Determine the [X, Y] coordinate at the center of the cell enclosing the given text.  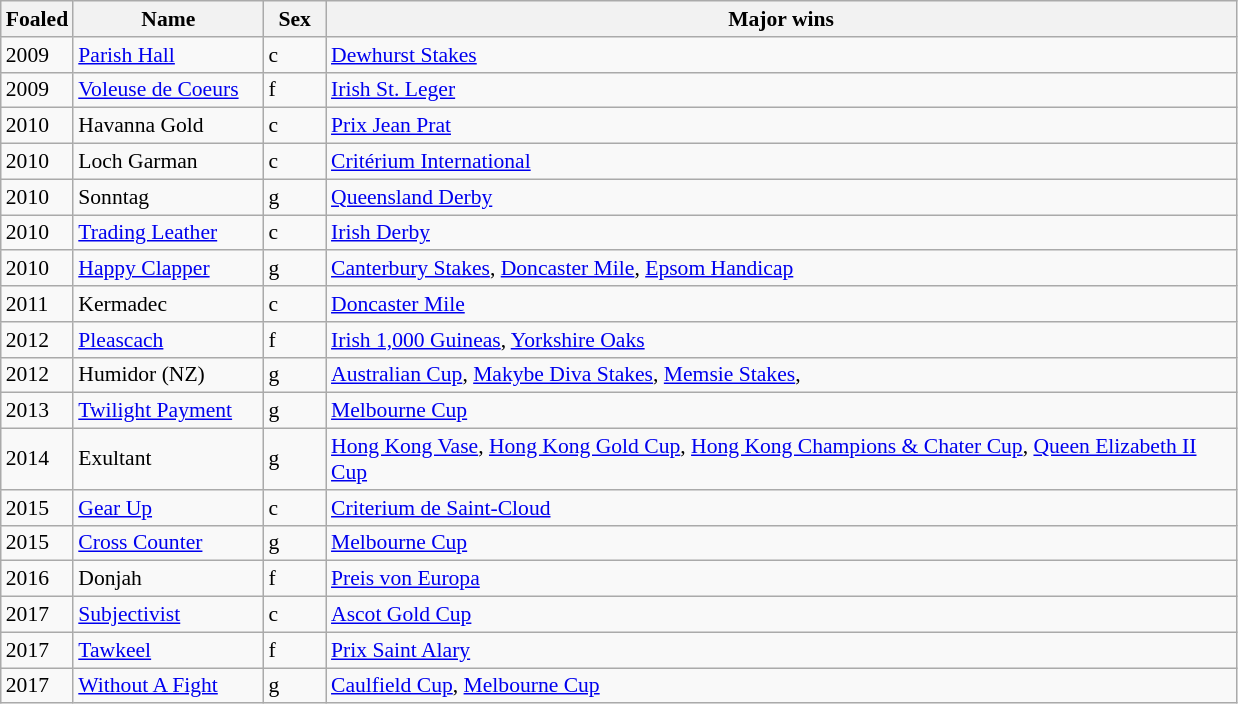
2016 [37, 579]
2014 [37, 460]
Parish Hall [168, 55]
Preis von Europa [781, 579]
Irish St. Leger [781, 90]
Prix Jean Prat [781, 126]
Caulfield Cup, Melbourne Cup [781, 686]
Dewhurst Stakes [781, 55]
Canterbury Stakes, Doncaster Mile, Epsom Handicap [781, 269]
Tawkeel [168, 650]
Sonntag [168, 197]
Australian Cup, Makybe Diva Stakes, Memsie Stakes, [781, 375]
Hong Kong Vase, Hong Kong Gold Cup, Hong Kong Champions & Chater Cup, Queen Elizabeth II Cup [781, 460]
Foaled [37, 19]
Loch Garman [168, 162]
Criterium de Saint-Cloud [781, 508]
2011 [37, 304]
Sex [294, 19]
Critérium International [781, 162]
Prix Saint Alary [781, 650]
Happy Clapper [168, 269]
Kermadec [168, 304]
Without A Fight [168, 686]
Irish Derby [781, 233]
Donjah [168, 579]
Doncaster Mile [781, 304]
Queensland Derby [781, 197]
Humidor (NZ) [168, 375]
2013 [37, 411]
Voleuse de Coeurs [168, 90]
Major wins [781, 19]
Ascot Gold Cup [781, 615]
Cross Counter [168, 543]
Name [168, 19]
Irish 1,000 Guineas, Yorkshire Oaks [781, 340]
Subjectivist [168, 615]
Gear Up [168, 508]
Trading Leather [168, 233]
Exultant [168, 460]
Twilight Payment [168, 411]
Havanna Gold [168, 126]
Pleascach [168, 340]
